Identify which cell holds the provided text, then report its [x, y] central coordinate. 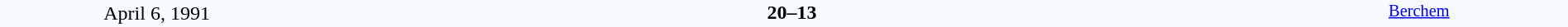
Berchem [1419, 13]
April 6, 1991 [157, 13]
20–13 [791, 12]
